Locate the cell with the specified text and output its [x, y] center coordinate. 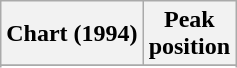
Chart (1994) [72, 34]
Peakposition [189, 34]
